Provide the (X, Y) coordinate of the cell's center where the given text is located.  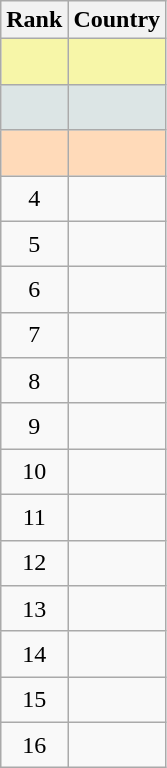
9 (34, 426)
10 (34, 472)
12 (34, 563)
5 (34, 244)
16 (34, 745)
13 (34, 609)
8 (34, 381)
Country (117, 20)
7 (34, 335)
Rank (34, 20)
4 (34, 199)
11 (34, 517)
6 (34, 290)
14 (34, 654)
15 (34, 700)
